Locate the cell with the specified text and output its (X, Y) center coordinate. 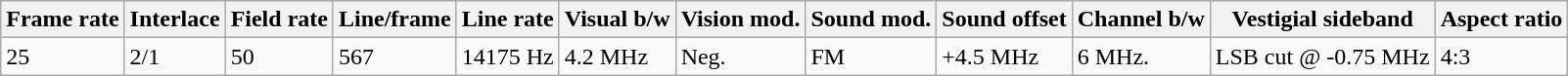
Neg. (740, 57)
Line/frame (394, 19)
LSB cut @ -0.75 MHz (1322, 57)
50 (279, 57)
25 (63, 57)
4.2 MHz (617, 57)
Sound mod. (871, 19)
Line rate (507, 19)
2/1 (174, 57)
FM (871, 57)
14175 Hz (507, 57)
Aspect ratio (1501, 19)
+4.5 MHz (1004, 57)
Sound offset (1004, 19)
Channel b/w (1141, 19)
Frame rate (63, 19)
Interlace (174, 19)
Field rate (279, 19)
Vestigial sideband (1322, 19)
6 MHz. (1141, 57)
Vision mod. (740, 19)
4:3 (1501, 57)
Visual b/w (617, 19)
567 (394, 57)
